From the cell containing the given text, extract its center point as (X, Y) coordinate. 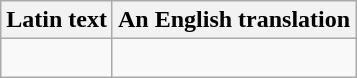
An English translation (234, 20)
Latin text (57, 20)
